Scan for the cell matching the given text and deliver its [x, y] coordinate at center. 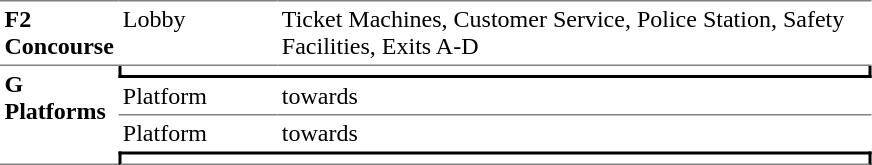
GPlatforms [59, 116]
Ticket Machines, Customer Service, Police Station, Safety Facilities, Exits A-D [574, 33]
Lobby [198, 33]
F2Concourse [59, 33]
